Determine the [x, y] coordinate at the center of the cell enclosing the given text.  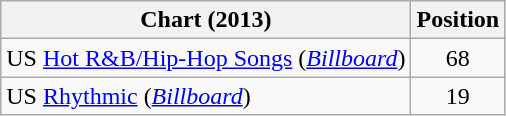
19 [458, 96]
68 [458, 58]
Chart (2013) [206, 20]
US Hot R&B/Hip-Hop Songs (Billboard) [206, 58]
US Rhythmic (Billboard) [206, 96]
Position [458, 20]
